Scan for the cell matching the given text and deliver its (x, y) coordinate at center. 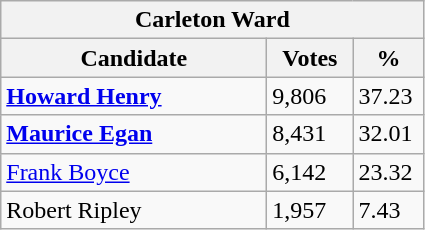
6,142 (310, 172)
Robert Ripley (134, 210)
8,431 (310, 134)
23.32 (388, 172)
Candidate (134, 58)
32.01 (388, 134)
% (388, 58)
Votes (310, 58)
Maurice Egan (134, 134)
Frank Boyce (134, 172)
Carleton Ward (212, 20)
37.23 (388, 96)
7.43 (388, 210)
9,806 (310, 96)
Howard Henry (134, 96)
1,957 (310, 210)
